Search for the cell housing the specified text and yield its [x, y] center coordinate. 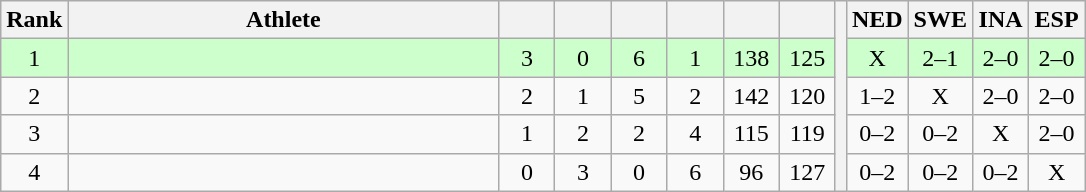
NED [877, 20]
Rank [34, 20]
2–1 [940, 58]
5 [639, 96]
142 [751, 96]
1–2 [877, 96]
115 [751, 134]
119 [807, 134]
ESP [1057, 20]
Athlete [284, 20]
96 [751, 172]
138 [751, 58]
127 [807, 172]
125 [807, 58]
SWE [940, 20]
INA [1001, 20]
120 [807, 96]
